From the cell containing the given text, extract its center point as (X, Y) coordinate. 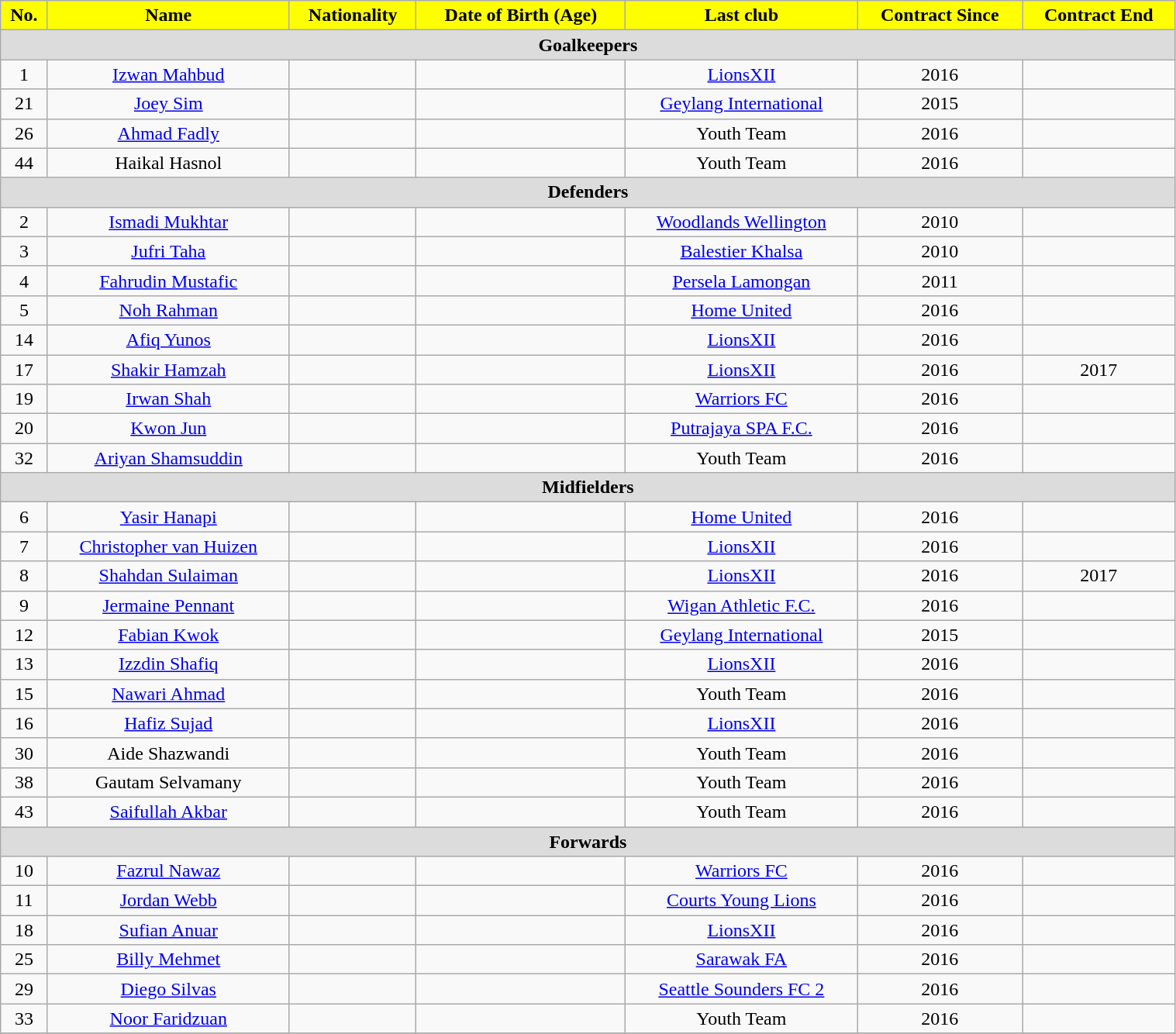
43 (24, 812)
Defenders (588, 192)
Name (168, 16)
Sarawak FA (741, 960)
2 (24, 222)
Fazrul Nawaz (168, 871)
Midfielders (588, 488)
Jermaine Pennant (168, 605)
Noh Rahman (168, 310)
Nawari Ahmad (168, 694)
16 (24, 723)
Woodlands Wellington (741, 222)
Joey Sim (168, 104)
Fabian Kwok (168, 635)
38 (24, 782)
Billy Mehmet (168, 960)
Hafiz Sujad (168, 723)
Contract Since (940, 16)
Contract End (1099, 16)
19 (24, 399)
Wigan Athletic F.C. (741, 605)
Christopher van Huizen (168, 546)
Ismadi Mukhtar (168, 222)
5 (24, 310)
Saifullah Akbar (168, 812)
Date of Birth (Age) (521, 16)
Last club (741, 16)
Balestier Khalsa (741, 251)
Irwan Shah (168, 399)
Izwan Mahbud (168, 74)
Kwon Jun (168, 429)
9 (24, 605)
29 (24, 989)
Jordan Webb (168, 901)
17 (24, 370)
Nationality (352, 16)
10 (24, 871)
Goalkeepers (588, 45)
Aide Shazwandi (168, 753)
Yasir Hanapi (168, 517)
Izzdin Shafiq (168, 664)
Afiq Yunos (168, 339)
12 (24, 635)
Seattle Sounders FC 2 (741, 989)
21 (24, 104)
3 (24, 251)
32 (24, 458)
18 (24, 930)
20 (24, 429)
14 (24, 339)
Ahmad Fadly (168, 133)
Shahdan Sulaiman (168, 576)
13 (24, 664)
1 (24, 74)
44 (24, 163)
26 (24, 133)
No. (24, 16)
Haikal Hasnol (168, 163)
2011 (940, 281)
Ariyan Shamsuddin (168, 458)
Sufian Anuar (168, 930)
6 (24, 517)
Fahrudin Mustafic (168, 281)
Persela Lamongan (741, 281)
Putrajaya SPA F.C. (741, 429)
25 (24, 960)
Shakir Hamzah (168, 370)
30 (24, 753)
8 (24, 576)
Gautam Selvamany (168, 782)
11 (24, 901)
Jufri Taha (168, 251)
Forwards (588, 841)
15 (24, 694)
7 (24, 546)
Noor Faridzuan (168, 1018)
Courts Young Lions (741, 901)
33 (24, 1018)
Diego Silvas (168, 989)
4 (24, 281)
